Return the (x, y) coordinate for the center point of the cell that contains the specified text.  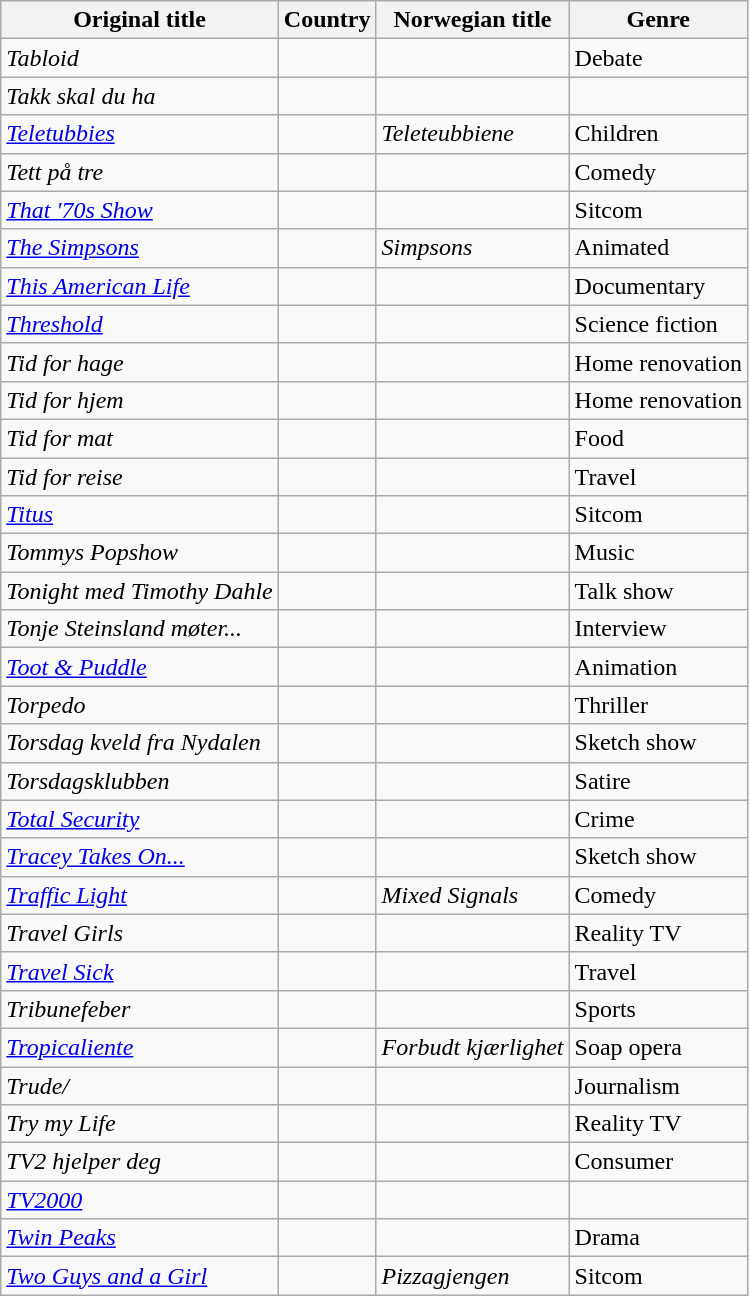
Animated (658, 248)
Pizzagjengen (472, 1276)
That '70s Show (140, 210)
Children (658, 134)
Sports (658, 1009)
Tommys Popshow (140, 553)
Simpsons (472, 248)
Thriller (658, 705)
Traffic Light (140, 895)
Titus (140, 515)
Tonight med Timothy Dahle (140, 591)
Talk show (658, 591)
Documentary (658, 286)
Tribunefeber (140, 1009)
Forbudt kjærlighet (472, 1047)
Threshold (140, 324)
Tonje Steinsland møter... (140, 629)
Torsdag kveld fra Nydalen (140, 743)
Food (658, 438)
Tid for reise (140, 477)
Takk skal du ha (140, 96)
Tid for hage (140, 362)
Tropicaliente (140, 1047)
Tracey Takes On... (140, 857)
Travel Sick (140, 971)
Total Security (140, 819)
Teletubbies (140, 134)
Norwegian title (472, 20)
TV2000 (140, 1200)
TV2 hjelper deg (140, 1162)
Teleteubbiene (472, 134)
The Simpsons (140, 248)
Crime (658, 819)
Animation (658, 667)
Try my Life (140, 1124)
Two Guys and a Girl (140, 1276)
Satire (658, 781)
Trude/ (140, 1085)
Twin Peaks (140, 1238)
Journalism (658, 1085)
Travel Girls (140, 933)
Torsdagsklubben (140, 781)
Drama (658, 1238)
This American Life (140, 286)
Country (327, 20)
Toot & Puddle (140, 667)
Consumer (658, 1162)
Debate (658, 58)
Original title (140, 20)
Music (658, 553)
Mixed Signals (472, 895)
Tabloid (140, 58)
Soap opera (658, 1047)
Science fiction (658, 324)
Tett på tre (140, 172)
Tid for mat (140, 438)
Genre (658, 20)
Interview (658, 629)
Torpedo (140, 705)
Tid for hjem (140, 400)
